Locate the cell with the specified text and output its (x, y) center coordinate. 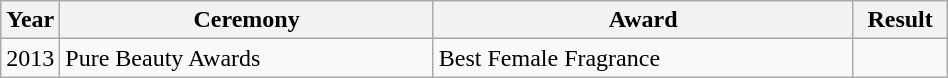
2013 (30, 58)
Pure Beauty Awards (246, 58)
Award (643, 20)
Result (900, 20)
Ceremony (246, 20)
Year (30, 20)
Best Female Fragrance (643, 58)
